Pinpoint the cell where the given text exists, returning its (X, Y) midpoint coordinate. 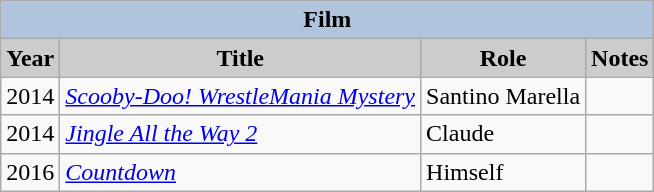
Himself (504, 172)
Countdown (240, 172)
Claude (504, 134)
Film (328, 20)
Year (30, 58)
Notes (620, 58)
Jingle All the Way 2 (240, 134)
Scooby-Doo! WrestleMania Mystery (240, 96)
Role (504, 58)
Santino Marella (504, 96)
Title (240, 58)
2016 (30, 172)
